Extract the [X, Y] coordinate from the center of the cell holding the provided text.  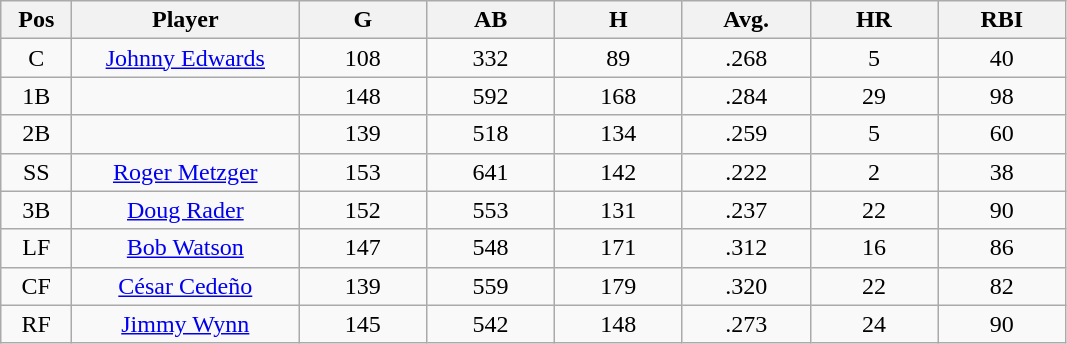
38 [1002, 172]
.237 [746, 210]
179 [618, 286]
1B [36, 96]
332 [491, 58]
Pos [36, 20]
César Cedeño [186, 286]
Roger Metzger [186, 172]
24 [874, 324]
CF [36, 286]
147 [363, 248]
.273 [746, 324]
.268 [746, 58]
29 [874, 96]
518 [491, 134]
153 [363, 172]
LF [36, 248]
SS [36, 172]
2 [874, 172]
HR [874, 20]
134 [618, 134]
Jimmy Wynn [186, 324]
152 [363, 210]
98 [1002, 96]
.284 [746, 96]
H [618, 20]
548 [491, 248]
Bob Watson [186, 248]
559 [491, 286]
592 [491, 96]
AB [491, 20]
131 [618, 210]
145 [363, 324]
Doug Rader [186, 210]
108 [363, 58]
86 [1002, 248]
142 [618, 172]
.312 [746, 248]
C [36, 58]
542 [491, 324]
553 [491, 210]
168 [618, 96]
G [363, 20]
641 [491, 172]
Player [186, 20]
.259 [746, 134]
RF [36, 324]
Avg. [746, 20]
171 [618, 248]
RBI [1002, 20]
.320 [746, 286]
60 [1002, 134]
3B [36, 210]
40 [1002, 58]
89 [618, 58]
16 [874, 248]
2B [36, 134]
82 [1002, 286]
Johnny Edwards [186, 58]
.222 [746, 172]
